Pinpoint the cell where the given text exists, returning its (x, y) midpoint coordinate. 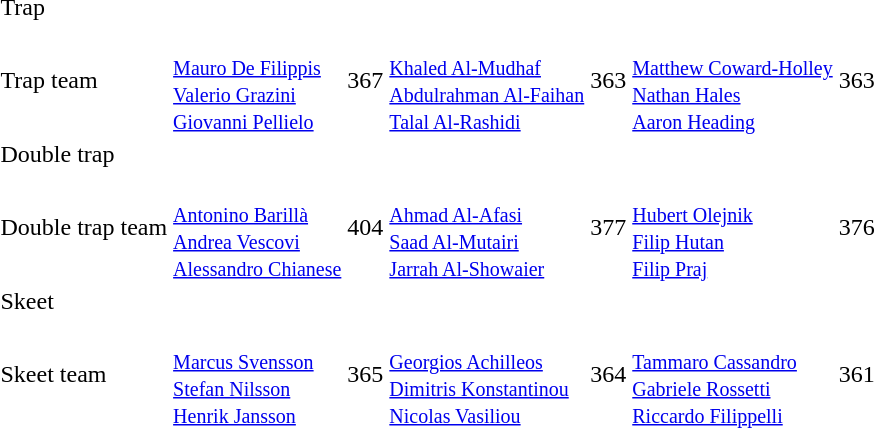
367 (366, 80)
Mauro De FilippisValerio GraziniGiovanni Pellielo (258, 80)
Ahmad Al-AfasiSaad Al-MutairiJarrah Al-Showaier (487, 228)
Khaled Al-MudhafAbdulrahman Al-FaihanTalal Al-Rashidi (487, 80)
Antonino BarillàAndrea VescoviAlessandro Chianese (258, 228)
404 (366, 228)
Matthew Coward-HolleyNathan HalesAaron Heading (732, 80)
377 (608, 228)
Hubert OlejnikFilip HutanFilip Praj (732, 228)
363 (608, 80)
